Output the [x, y] coordinate of the center of the cell containing the given text.  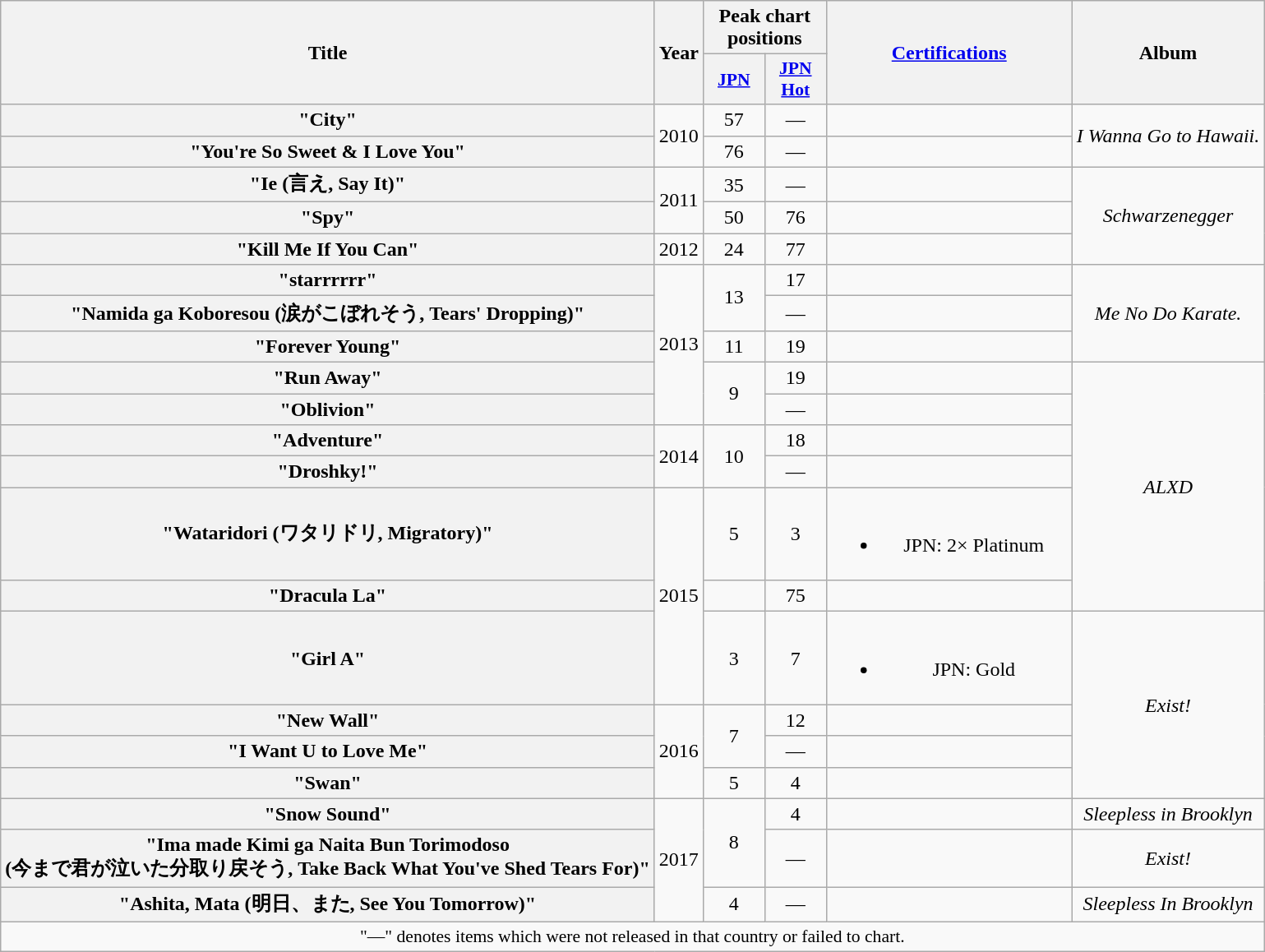
"Girl A" [328, 658]
24 [733, 249]
Peak chart positions [764, 28]
2014 [679, 456]
"Dracula La" [328, 596]
2011 [679, 201]
"Droshky!" [328, 472]
JPN: 2× Platinum [949, 534]
"Adventure" [328, 441]
"Spy" [328, 218]
Sleepless In Brooklyn [1168, 904]
11 [733, 346]
"Snow Sound" [328, 814]
2012 [679, 249]
"Swan" [328, 783]
2016 [679, 751]
50 [733, 218]
"starrrrrr" [328, 280]
2013 [679, 345]
35 [733, 184]
2017 [679, 860]
"I Want U to Love Me" [328, 751]
77 [796, 249]
Sleepless in Brooklyn [1168, 814]
"Ie (言え, Say It)" [328, 184]
"You're So Sweet & I Love You" [328, 151]
Me No Do Karate. [1168, 314]
Year [679, 53]
JPN: Gold [949, 658]
"City" [328, 120]
10 [733, 456]
"Ima made Kimi ga Naita Bun Torimodoso(今まで君が泣いた分取り戻そう, Take Back What You've Shed Tears For)" [328, 858]
JPN [733, 79]
2015 [679, 596]
"Run Away" [328, 377]
18 [796, 441]
Schwarzenegger [1168, 215]
Title [328, 53]
57 [733, 120]
8 [733, 843]
9 [733, 393]
"Forever Young" [328, 346]
"New Wall" [328, 720]
"Wataridori (ワタリドリ, Migratory)" [328, 534]
13 [733, 298]
"Ashita, Mata (明日、また, See You Tomorrow)" [328, 904]
Certifications [949, 53]
I Wanna Go to Hawaii. [1168, 136]
"Namida ga Koboresou (涙がこぼれそう, Tears' Dropping)" [328, 314]
"—" denotes items which were not released in that country or failed to chart. [633, 936]
12 [796, 720]
JPNHot [796, 79]
75 [796, 596]
ALXD [1168, 487]
Album [1168, 53]
2010 [679, 136]
"Oblivion" [328, 409]
"Kill Me If You Can" [328, 249]
17 [796, 280]
